Provide the [X, Y] coordinate of the cell's center where the given text is located.  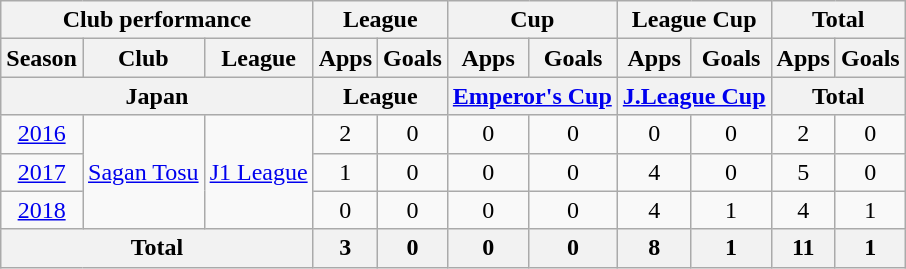
Club [143, 58]
Season [42, 58]
Japan [157, 96]
Sagan Tosu [143, 172]
11 [803, 248]
Cup [532, 20]
2016 [42, 134]
5 [803, 172]
Club performance [157, 20]
8 [654, 248]
Emperor's Cup [532, 96]
3 [345, 248]
J.League Cup [694, 96]
J1 League [258, 172]
League Cup [694, 20]
2017 [42, 172]
2018 [42, 210]
